Search for the cell housing the specified text and yield its [x, y] center coordinate. 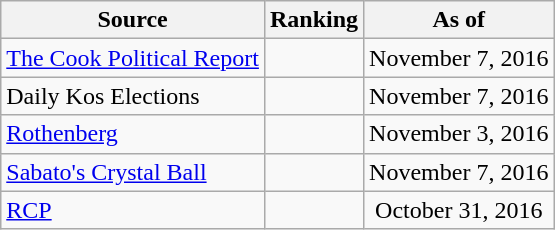
October 31, 2016 [459, 210]
Sabato's Crystal Ball [133, 172]
Daily Kos Elections [133, 96]
The Cook Political Report [133, 58]
As of [459, 20]
Source [133, 20]
November 3, 2016 [459, 134]
Ranking [314, 20]
Rothenberg [133, 134]
RCP [133, 210]
